Identify which cell holds the provided text, then report its [X, Y] central coordinate. 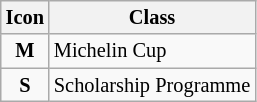
M [25, 51]
Scholarship Programme [152, 85]
Class [152, 17]
S [25, 85]
Michelin Cup [152, 51]
Icon [25, 17]
